Locate the cell with the specified text and output its [X, Y] center coordinate. 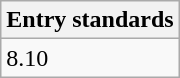
8.10 [90, 58]
Entry standards [90, 20]
